From the cell containing the given text, extract its center point as (X, Y) coordinate. 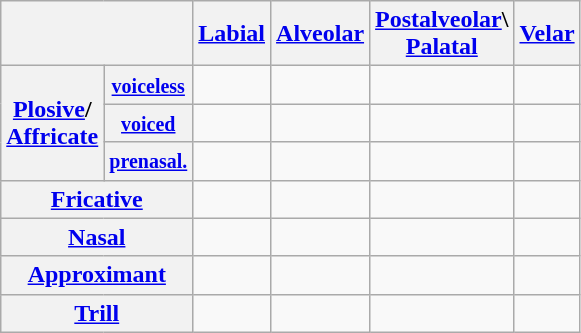
voiced (148, 123)
Approximant (97, 275)
Fricative (97, 199)
Labial (232, 34)
Velar (547, 34)
Plosive/Affricate (52, 123)
Nasal (97, 237)
voiceless (148, 85)
prenasal. (148, 161)
Trill (97, 313)
Postalveolar\Palatal (442, 34)
Alveolar (320, 34)
